From the cell containing the given text, extract its center point as [X, Y] coordinate. 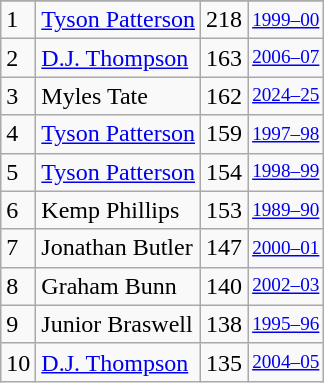
8 [18, 286]
1 [18, 20]
2006–07 [286, 58]
2 [18, 58]
1998–99 [286, 172]
2000–01 [286, 248]
153 [224, 210]
163 [224, 58]
Myles Tate [118, 96]
3 [18, 96]
9 [18, 324]
147 [224, 248]
1995–96 [286, 324]
6 [18, 210]
7 [18, 248]
Junior Braswell [118, 324]
Jonathan Butler [118, 248]
1999–00 [286, 20]
5 [18, 172]
159 [224, 134]
1989–90 [286, 210]
140 [224, 286]
135 [224, 362]
Graham Bunn [118, 286]
162 [224, 96]
2004–05 [286, 362]
1997–98 [286, 134]
Kemp Phillips [118, 210]
2002–03 [286, 286]
218 [224, 20]
4 [18, 134]
2024–25 [286, 96]
10 [18, 362]
138 [224, 324]
154 [224, 172]
